Search for the cell housing the specified text and yield its (x, y) center coordinate. 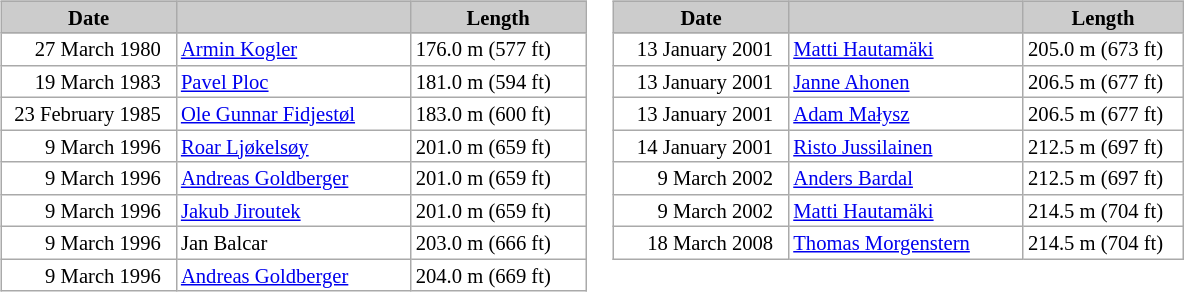
203.0 m (666 ft) (498, 243)
Risto Jussilainen (906, 146)
176.0 m (577 ft) (498, 49)
18 March 2008 (702, 243)
Adam Małysz (906, 114)
Jan Balcar (294, 243)
14 January 2001 (702, 146)
Janne Ahonen (906, 81)
204.0 m (669 ft) (498, 275)
Armin Kogler (294, 49)
181.0 m (594 ft) (498, 81)
Anders Bardal (906, 178)
Jakub Jiroutek (294, 210)
Pavel Ploc (294, 81)
Ole Gunnar Fidjestøl (294, 114)
23 February 1985 (88, 114)
205.0 m (673 ft) (1103, 49)
Roar Ljøkelsøy (294, 146)
27 March 1980 (88, 49)
19 March 1983 (88, 81)
Thomas Morgenstern (906, 243)
183.0 m (600 ft) (498, 114)
